Output the [x, y] coordinate of the center of the cell containing the given text.  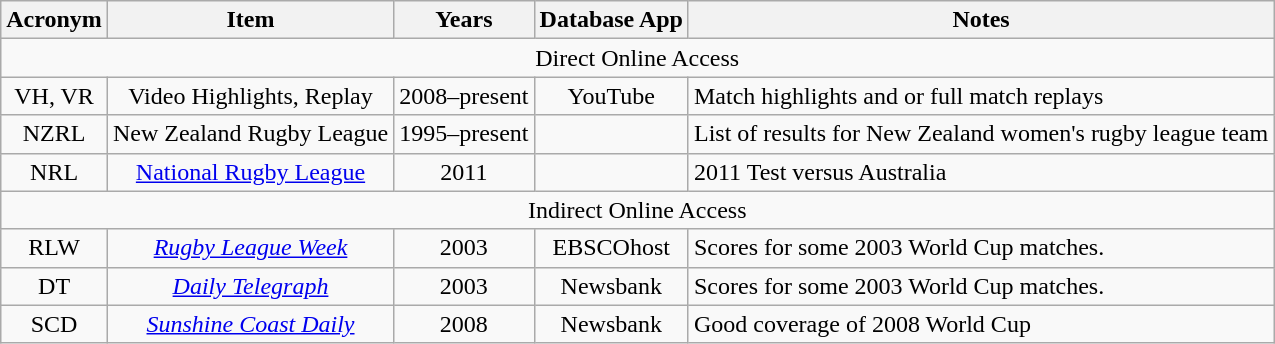
Indirect Online Access [638, 210]
Direct Online Access [638, 58]
Years [464, 20]
2008 [464, 324]
Item [250, 20]
Rugby League Week [250, 248]
NRL [54, 172]
2011 [464, 172]
Sunshine Coast Daily [250, 324]
List of results for New Zealand women's rugby league team [980, 134]
DT [54, 286]
YouTube [611, 96]
Video Highlights, Replay [250, 96]
2008–present [464, 96]
1995–present [464, 134]
National Rugby League [250, 172]
Daily Telegraph [250, 286]
EBSCOhost [611, 248]
Database App [611, 20]
Acronym [54, 20]
SCD [54, 324]
Notes [980, 20]
Good coverage of 2008 World Cup [980, 324]
2011 Test versus Australia [980, 172]
NZRL [54, 134]
RLW [54, 248]
VH, VR [54, 96]
New Zealand Rugby League [250, 134]
Match highlights and or full match replays [980, 96]
